Extract the (x, y) coordinate from the center of the cell holding the provided text.  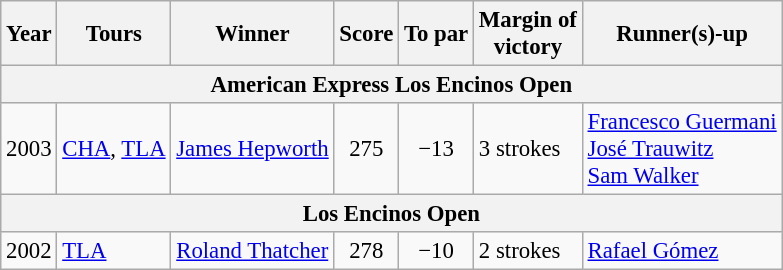
Francesco Guermani José Trauwitz Sam Walker (682, 149)
275 (366, 149)
2 strokes (528, 251)
Los Encinos Open (392, 214)
Winner (252, 34)
Roland Thatcher (252, 251)
TLA (114, 251)
Tours (114, 34)
2002 (29, 251)
3 strokes (528, 149)
Runner(s)-up (682, 34)
2003 (29, 149)
James Hepworth (252, 149)
Year (29, 34)
To par (436, 34)
−10 (436, 251)
Rafael Gómez (682, 251)
Score (366, 34)
278 (366, 251)
Margin ofvictory (528, 34)
CHA, TLA (114, 149)
American Express Los Encinos Open (392, 85)
−13 (436, 149)
